Return [x, y] of the center of cell containing provided text 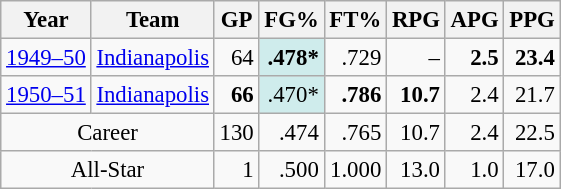
1.0 [474, 170]
130 [236, 133]
FT% [356, 20]
.470* [292, 95]
.765 [356, 133]
Team [152, 20]
Career [108, 133]
22.5 [532, 133]
23.4 [532, 58]
.500 [292, 170]
FG% [292, 20]
66 [236, 95]
2.5 [474, 58]
17.0 [532, 170]
GP [236, 20]
.474 [292, 133]
– [416, 58]
APG [474, 20]
13.0 [416, 170]
.478* [292, 58]
64 [236, 58]
.786 [356, 95]
1.000 [356, 170]
All-Star [108, 170]
21.7 [532, 95]
Year [46, 20]
RPG [416, 20]
1950–51 [46, 95]
1949–50 [46, 58]
.729 [356, 58]
PPG [532, 20]
1 [236, 170]
